Return the [x, y] coordinate for the center point of the cell that contains the specified text.  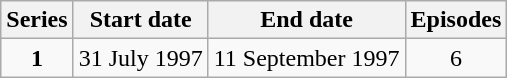
End date [306, 20]
11 September 1997 [306, 58]
Episodes [456, 20]
31 July 1997 [140, 58]
Series [37, 20]
6 [456, 58]
Start date [140, 20]
1 [37, 58]
